Pinpoint the cell where the given text exists, returning its [X, Y] midpoint coordinate. 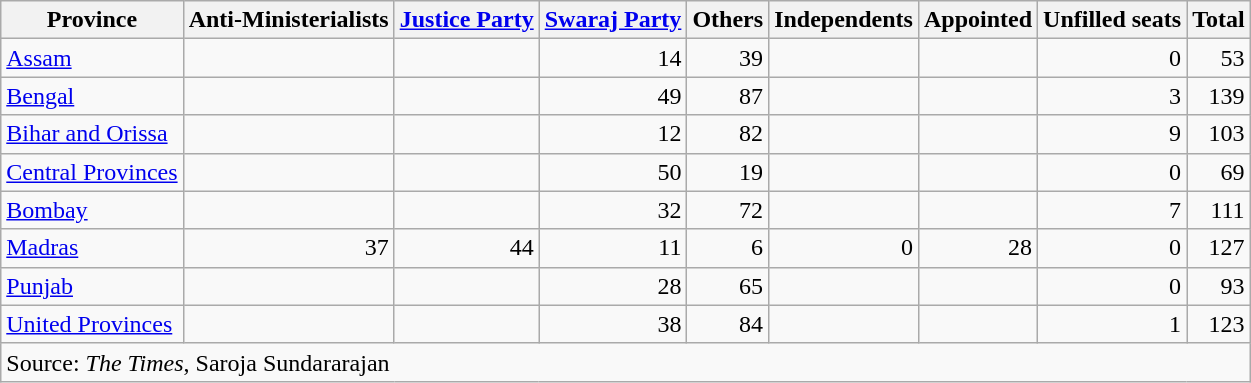
127 [1219, 248]
123 [1219, 324]
53 [1219, 58]
14 [613, 58]
72 [728, 210]
6 [728, 248]
Source: The Times, Saroja Sundararajan [626, 362]
3 [1112, 96]
65 [728, 286]
93 [1219, 286]
Swaraj Party [613, 20]
37 [288, 248]
84 [728, 324]
Bengal [92, 96]
39 [728, 58]
Province [92, 20]
1 [1112, 324]
50 [613, 172]
38 [613, 324]
Punjab [92, 286]
Justice Party [466, 20]
11 [613, 248]
Appointed [978, 20]
Madras [92, 248]
69 [1219, 172]
87 [728, 96]
49 [613, 96]
139 [1219, 96]
Bombay [92, 210]
Independents [844, 20]
82 [728, 134]
111 [1219, 210]
Central Provinces [92, 172]
44 [466, 248]
Assam [92, 58]
Bihar and Orissa [92, 134]
32 [613, 210]
United Provinces [92, 324]
Total [1219, 20]
Anti-Ministerialists [288, 20]
Others [728, 20]
7 [1112, 210]
9 [1112, 134]
19 [728, 172]
Unfilled seats [1112, 20]
103 [1219, 134]
12 [613, 134]
